Output the [X, Y] coordinate of the center of the cell containing the given text.  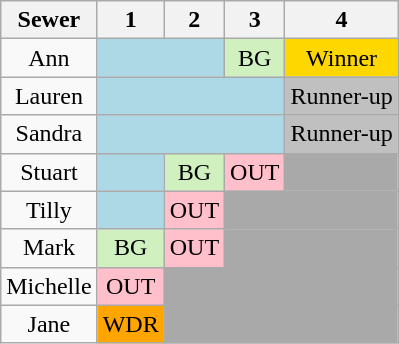
Stuart [49, 172]
1 [130, 20]
Tilly [49, 210]
WDR [130, 324]
Michelle [49, 286]
Lauren [49, 96]
Mark [49, 248]
4 [342, 20]
3 [255, 20]
Ann [49, 58]
Winner [342, 58]
Sandra [49, 134]
Sewer [49, 20]
Jane [49, 324]
2 [194, 20]
